Determine the (x, y) coordinate at the center of the cell enclosing the given text.  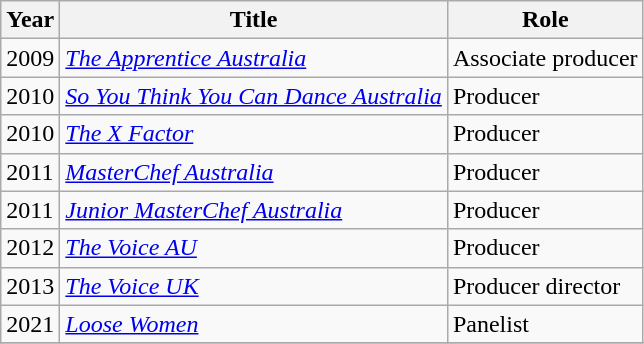
Producer director (545, 286)
Associate producer (545, 58)
Year (30, 20)
The X Factor (254, 134)
Role (545, 20)
The Voice AU (254, 248)
Panelist (545, 324)
The Apprentice Australia (254, 58)
Title (254, 20)
Loose Women (254, 324)
The Voice UK (254, 286)
So You Think You Can Dance Australia (254, 96)
2009 (30, 58)
MasterChef Australia (254, 172)
2013 (30, 286)
Junior MasterChef Australia (254, 210)
2012 (30, 248)
2021 (30, 324)
